Extract the [X, Y] coordinate from the center of the cell holding the provided text.  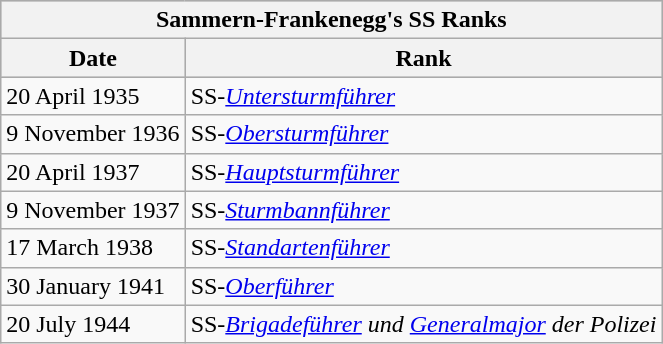
SS-Sturmbannführer [424, 210]
SS-Untersturmführer [424, 96]
Date [93, 58]
9 November 1937 [93, 210]
Sammern-Frankenegg's SS Ranks [332, 20]
9 November 1936 [93, 134]
20 July 1944 [93, 324]
17 March 1938 [93, 248]
30 January 1941 [93, 286]
20 April 1937 [93, 172]
Rank [424, 58]
20 April 1935 [93, 96]
SS-Brigadeführer und Generalmajor der Polizei [424, 324]
SS-Standartenführer [424, 248]
SS-Obersturmführer [424, 134]
SS-Oberführer [424, 286]
SS-Hauptsturmführer [424, 172]
